Find where the given text appears and provide that cell's center as (x, y) coordinate. 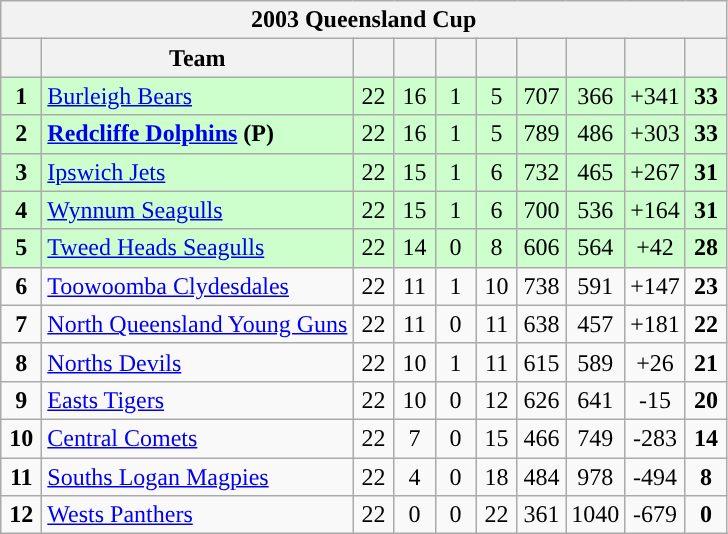
+164 (656, 210)
738 (542, 286)
536 (596, 210)
20 (706, 400)
700 (542, 210)
+303 (656, 134)
484 (542, 477)
591 (596, 286)
2003 Queensland Cup (364, 20)
789 (542, 134)
Easts Tigers (198, 400)
18 (496, 477)
978 (596, 477)
707 (542, 96)
+341 (656, 96)
457 (596, 324)
Redcliffe Dolphins (P) (198, 134)
21 (706, 362)
615 (542, 362)
366 (596, 96)
+147 (656, 286)
361 (542, 515)
Tweed Heads Seagulls (198, 248)
9 (22, 400)
Souths Logan Magpies (198, 477)
2 (22, 134)
Ipswich Jets (198, 172)
23 (706, 286)
641 (596, 400)
Wests Panthers (198, 515)
-15 (656, 400)
Wynnum Seagulls (198, 210)
732 (542, 172)
+267 (656, 172)
589 (596, 362)
28 (706, 248)
3 (22, 172)
638 (542, 324)
466 (542, 438)
Burleigh Bears (198, 96)
465 (596, 172)
Central Comets (198, 438)
564 (596, 248)
Norths Devils (198, 362)
626 (542, 400)
+26 (656, 362)
+181 (656, 324)
North Queensland Young Guns (198, 324)
606 (542, 248)
486 (596, 134)
Toowoomba Clydesdales (198, 286)
1040 (596, 515)
Team (198, 58)
-283 (656, 438)
-679 (656, 515)
-494 (656, 477)
+42 (656, 248)
749 (596, 438)
